Determine the (X, Y) coordinate at the center of the cell enclosing the given text.  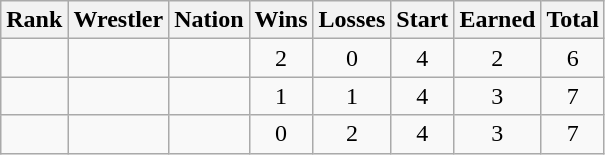
Losses (352, 20)
Wins (281, 20)
Earned (498, 20)
Nation (209, 20)
Total (573, 20)
Wrestler (118, 20)
6 (573, 58)
Rank (34, 20)
Start (422, 20)
